Capture the cell that displays the provided text and extract its [x, y] central coordinate. 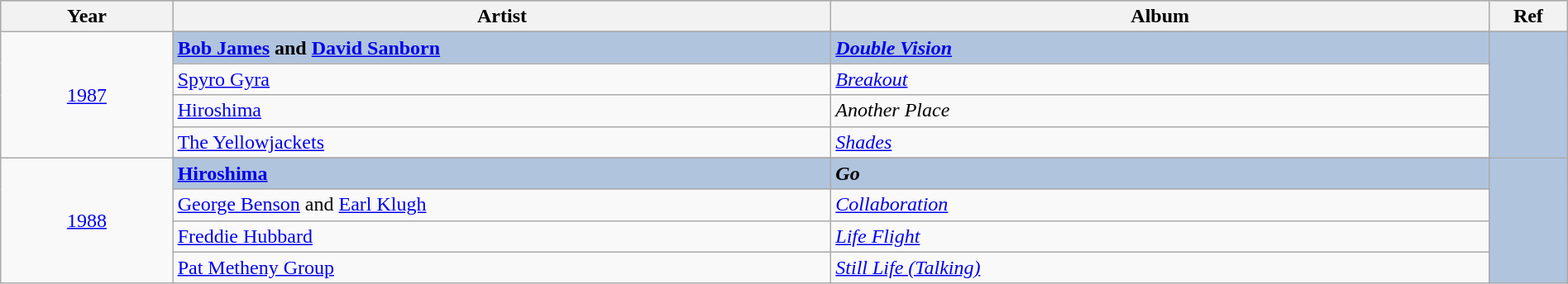
Collaboration [1160, 205]
Double Vision [1160, 48]
Breakout [1160, 79]
Bob James and David Sanborn [502, 48]
Year [87, 17]
Life Flight [1160, 236]
George Benson and Earl Klugh [502, 205]
The Yellowjackets [502, 142]
Shades [1160, 142]
Another Place [1160, 111]
1988 [87, 220]
Go [1160, 173]
Still Life (Talking) [1160, 267]
Spyro Gyra [502, 79]
Ref [1528, 17]
Freddie Hubbard [502, 236]
Pat Metheny Group [502, 267]
Artist [502, 17]
1987 [87, 95]
Album [1160, 17]
